Pinpoint the cell where the given text exists, returning its [X, Y] midpoint coordinate. 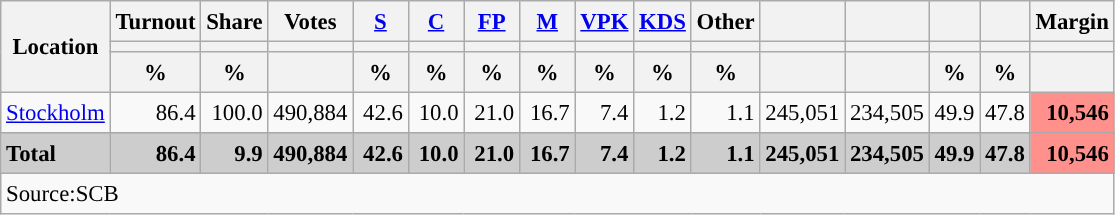
Source:SCB [558, 194]
S [381, 22]
KDS [662, 22]
VPK [604, 22]
C [436, 22]
Location [56, 47]
Other [726, 22]
M [547, 22]
Turnout [156, 22]
Stockholm [56, 114]
Margin [1072, 22]
Votes [310, 22]
Total [56, 154]
9.9 [234, 154]
FP [492, 22]
Share [234, 22]
100.0 [234, 114]
